Return [X, Y] of the center of cell containing provided text 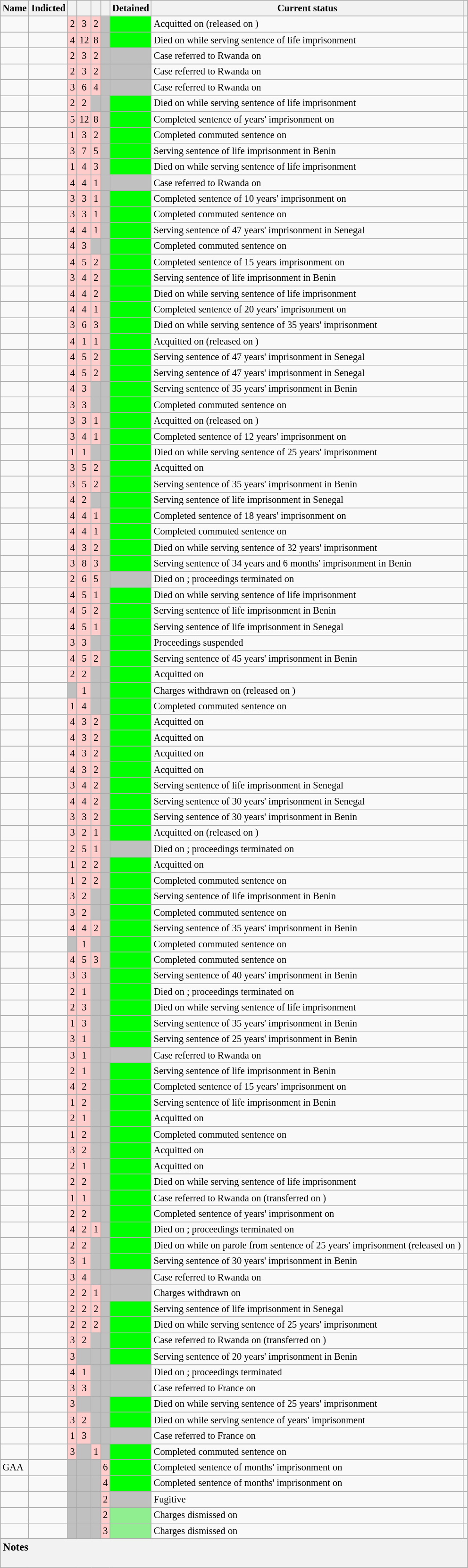
GAA [15, 1468]
Completed sentence of 12 years' imprisonment on [308, 436]
Serving sentence of 20 years' imprisonment in Benin [308, 1357]
Died on while on parole from sentence of 25 years' imprisonment (released on ) [308, 1246]
Died on while serving sentence of 35 years' imprisonment [308, 326]
Serving sentence of 30 years' imprisonment in Senegal [308, 802]
Detained [131, 8]
7 [84, 151]
Serving sentence of 40 years' imprisonment in Benin [308, 976]
Proceedings suspended [308, 643]
Charges withdrawn on (released on ) [308, 690]
Fugitive [308, 1499]
Died on ; proceedings terminated [308, 1372]
Current status [308, 8]
Completed sentence of 18 years' imprisonment on [308, 516]
Died on while serving sentence of years' imprisonment [308, 1420]
Serving sentence of 34 years and 6 months' imprisonment in Benin [308, 564]
Completed sentence of 20 years' imprisonment on [308, 310]
Charges withdrawn on [308, 1293]
Completed sentence of 15 years' imprisonment on [308, 1087]
Completed sentence of 10 years' imprisonment on [308, 199]
Completed sentence of 15 years imprisonment on [308, 262]
Serving sentence of 25 years' imprisonment in Benin [308, 1039]
Name [15, 8]
Indicted [48, 8]
Died on while serving sentence of 32 years' imprisonment [308, 548]
Serving sentence of 45 years' imprisonment in Benin [308, 659]
Notes [234, 1553]
